Detect which cell encompasses the target text, then output its [X, Y] center coordinate. 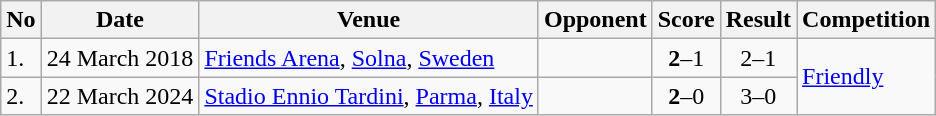
Venue [369, 20]
Opponent [595, 20]
3–0 [758, 96]
22 March 2024 [120, 96]
Competition [866, 20]
Friends Arena, Solna, Sweden [369, 58]
No [21, 20]
Score [686, 20]
2. [21, 96]
Date [120, 20]
2–0 [686, 96]
24 March 2018 [120, 58]
Friendly [866, 77]
1. [21, 58]
Result [758, 20]
Stadio Ennio Tardini, Parma, Italy [369, 96]
